Locate the cell with the specified text and output its (x, y) center coordinate. 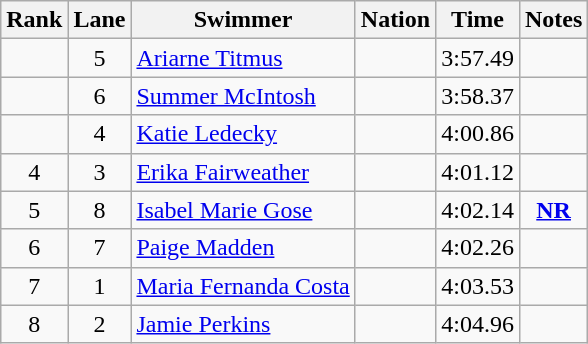
3:57.49 (478, 58)
Maria Fernanda Costa (243, 286)
4:02.26 (478, 248)
Isabel Marie Gose (243, 210)
Lane (100, 20)
3:58.37 (478, 96)
Nation (395, 20)
NR (553, 210)
4:01.12 (478, 172)
Katie Ledecky (243, 134)
Erika Fairweather (243, 172)
Time (478, 20)
Paige Madden (243, 248)
4:03.53 (478, 286)
4:00.86 (478, 134)
2 (100, 324)
Rank (34, 20)
Ariarne Titmus (243, 58)
4:04.96 (478, 324)
Swimmer (243, 20)
Notes (553, 20)
3 (100, 172)
1 (100, 286)
4:02.14 (478, 210)
Jamie Perkins (243, 324)
Summer McIntosh (243, 96)
